Provide the [x, y] coordinate of the cell's center where the given text is located.  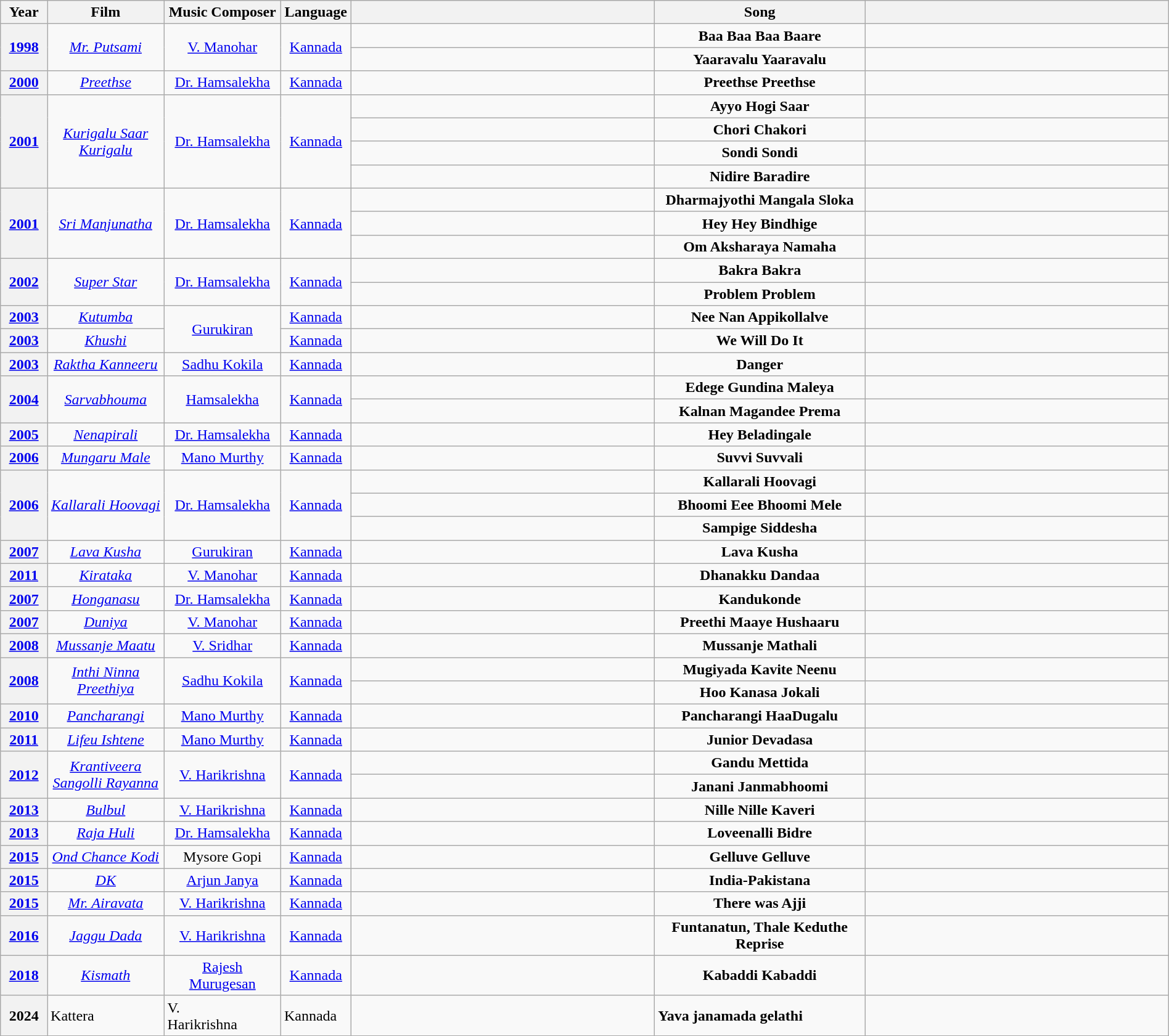
Problem Problem [760, 294]
Lifeu Ishtene [106, 740]
Song [760, 12]
Suvvi Suvvali [760, 458]
Janani Janmabhoomi [760, 786]
Nille Nille Kaveri [760, 810]
Danger [760, 364]
Kattera [106, 1016]
2018 [24, 975]
Bakra Bakra [760, 270]
Mugiyada Kavite Neenu [760, 669]
Preethse Preethse [760, 83]
Hoo Kanasa Jokali [760, 693]
2016 [24, 936]
Language [316, 12]
Sri Manjunatha [106, 223]
Chori Chakori [760, 129]
Mr. Airavata [106, 903]
Kabaddi Kabaddi [760, 975]
Hey Hey Bindhige [760, 223]
Mussanje Maatu [106, 645]
1998 [24, 47]
2004 [24, 399]
Ond Chance Kodi [106, 857]
Hey Beladingale [760, 434]
Nee Nan Appikollalve [760, 317]
Kismath [106, 975]
Mysore Gopi [222, 857]
Raktha Kanneeru [106, 364]
Nenapirali [106, 434]
Duniya [106, 622]
Inthi Ninna Preethiya [106, 680]
Edege Gundina Maleya [760, 388]
Ayyo Hogi Saar [760, 106]
Year [24, 12]
2012 [24, 775]
Bulbul [106, 810]
Preethi Maaye Hushaaru [760, 622]
Kirataka [106, 575]
Music Composer [222, 12]
2024 [24, 1016]
Mussanje Mathali [760, 645]
Jaggu Dada [106, 936]
Dhanakku Dandaa [760, 575]
Raja Huli [106, 833]
2002 [24, 282]
Arjun Janya [222, 880]
Preethse [106, 83]
Sarvabhouma [106, 399]
Junior Devadasa [760, 740]
Yava janamada gelathi [760, 1016]
Funtanatun, Thale Keduthe Reprise [760, 936]
Gandu Mettida [760, 763]
Yaaravalu Yaaravalu [760, 59]
Mr. Putsami [106, 47]
Krantiveera Sangolli Rayanna [106, 775]
DK [106, 880]
Bhoomi Eee Bhoomi Mele [760, 505]
2010 [24, 716]
Hamsalekha [222, 399]
Kandukonde [760, 598]
Gelluve Gelluve [760, 857]
Loveenalli Bidre [760, 833]
Baa Baa Baa Baare [760, 36]
Pancharangi [106, 716]
Honganasu [106, 598]
Film [106, 12]
India-Pakistana [760, 880]
There was Ajji [760, 903]
Kutumba [106, 317]
Sondi Sondi [760, 153]
Mungaru Male [106, 458]
Rajesh Murugesan [222, 975]
V.Harikrishna [222, 1016]
Pancharangi HaaDugalu [760, 716]
Super Star [106, 282]
2000 [24, 83]
V. Sridhar [222, 645]
Kurigalu Saar Kurigalu [106, 141]
Nidire Baradire [760, 176]
Om Aksharaya Namaha [760, 247]
Dharmajyothi Mangala Sloka [760, 200]
Kalnan Magandee Prema [760, 411]
We Will Do It [760, 341]
Sampige Siddesha [760, 528]
2005 [24, 434]
Khushi [106, 341]
